Pinpoint the cell where the given text exists, returning its [x, y] midpoint coordinate. 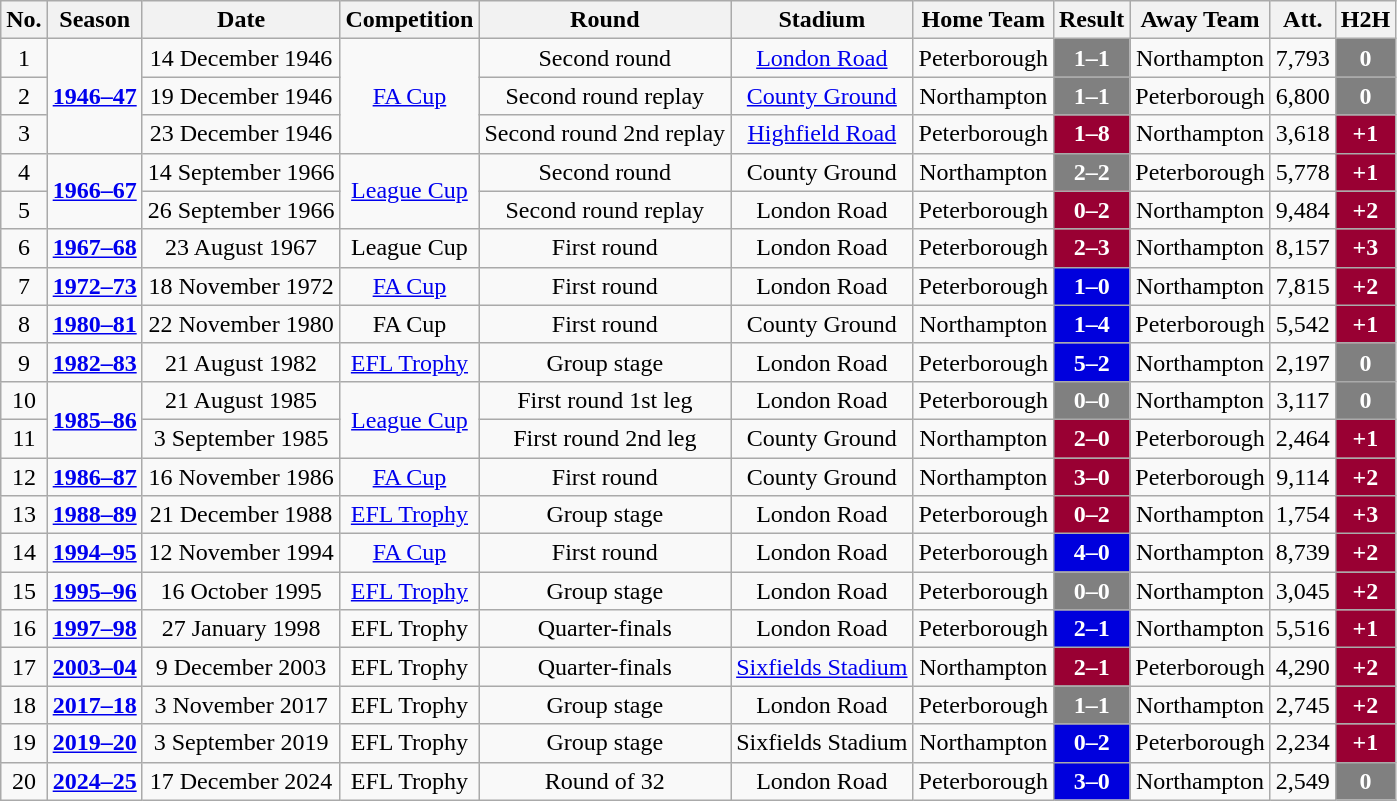
17 [24, 667]
26 September 1966 [241, 210]
12 November 1994 [241, 553]
1985–86 [94, 419]
6 [24, 248]
3,045 [1302, 591]
1–8 [1091, 134]
1–0 [1091, 286]
2,464 [1302, 438]
4 [24, 172]
Date [241, 20]
1967–68 [94, 248]
13 [24, 515]
2–0 [1091, 438]
8,739 [1302, 553]
2,234 [1302, 743]
3,117 [1302, 400]
5–2 [1091, 362]
16 [24, 629]
2,197 [1302, 362]
5 [24, 210]
2–2 [1091, 172]
5,516 [1302, 629]
Stadium [822, 20]
3 September 1985 [241, 438]
H2H [1365, 20]
27 January 1998 [241, 629]
2 [24, 96]
2019–20 [94, 743]
Highfield Road [822, 134]
Round [605, 20]
9,484 [1302, 210]
9 December 2003 [241, 667]
1994–95 [94, 553]
1995–96 [94, 591]
3 [24, 134]
2017–18 [94, 705]
1,754 [1302, 515]
No. [24, 20]
2,549 [1302, 781]
1982–83 [94, 362]
Season [94, 20]
3,618 [1302, 134]
11 [24, 438]
5,778 [1302, 172]
Round of 32 [605, 781]
16 November 1986 [241, 477]
1966–67 [94, 191]
18 [24, 705]
23 August 1967 [241, 248]
22 November 1980 [241, 324]
1988–89 [94, 515]
9 [24, 362]
12 [24, 477]
18 November 1972 [241, 286]
7 [24, 286]
21 December 1988 [241, 515]
2024–25 [94, 781]
2–3 [1091, 248]
First round 2nd leg [605, 438]
5,542 [1302, 324]
21 August 1982 [241, 362]
7,793 [1302, 58]
23 December 1946 [241, 134]
19 [24, 743]
2,745 [1302, 705]
6,800 [1302, 96]
1980–81 [94, 324]
1986–87 [94, 477]
16 October 1995 [241, 591]
19 December 1946 [241, 96]
Second round 2nd replay [605, 134]
First round 1st leg [605, 400]
1972–73 [94, 286]
4–0 [1091, 553]
17 December 2024 [241, 781]
8 [24, 324]
8,157 [1302, 248]
Home Team [983, 20]
1997–98 [94, 629]
14 December 1946 [241, 58]
3 November 2017 [241, 705]
7,815 [1302, 286]
15 [24, 591]
3 September 2019 [241, 743]
14 [24, 553]
4,290 [1302, 667]
1 [24, 58]
9,114 [1302, 477]
Competition [410, 20]
21 August 1985 [241, 400]
Result [1091, 20]
20 [24, 781]
14 September 1966 [241, 172]
1–4 [1091, 324]
2003–04 [94, 667]
Att. [1302, 20]
1946–47 [94, 96]
Away Team [1200, 20]
10 [24, 400]
